Search for the cell housing the specified text and yield its [x, y] center coordinate. 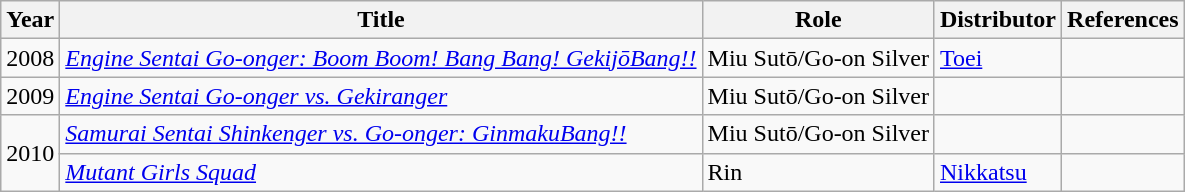
Title [381, 20]
Samurai Sentai Shinkenger vs. Go-onger: GinmakuBang!! [381, 134]
Engine Sentai Go-onger vs. Gekiranger [381, 96]
2010 [30, 153]
Toei [998, 58]
Nikkatsu [998, 172]
Role [818, 20]
Engine Sentai Go-onger: Boom Boom! Bang Bang! GekijōBang!! [381, 58]
Distributor [998, 20]
2008 [30, 58]
Rin [818, 172]
References [1124, 20]
Year [30, 20]
Mutant Girls Squad [381, 172]
2009 [30, 96]
